Capture the cell that displays the provided text and extract its [x, y] central coordinate. 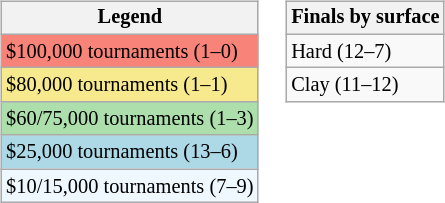
Legend [130, 18]
$25,000 tournaments (13–6) [130, 152]
$60/75,000 tournaments (1–3) [130, 119]
Finals by surface [365, 18]
Hard (12–7) [365, 51]
Clay (11–12) [365, 85]
$10/15,000 tournaments (7–9) [130, 186]
$80,000 tournaments (1–1) [130, 85]
$100,000 tournaments (1–0) [130, 51]
